Search for the cell housing the specified text and yield its [X, Y] center coordinate. 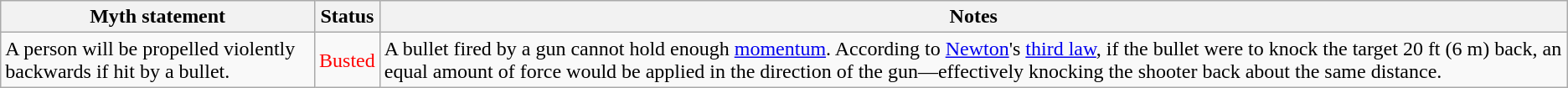
A person will be propelled violently backwards if hit by a bullet. [157, 60]
Busted [348, 60]
Notes [973, 17]
Status [348, 17]
Myth statement [157, 17]
